Pinpoint the cell where the given text exists, returning its [X, Y] midpoint coordinate. 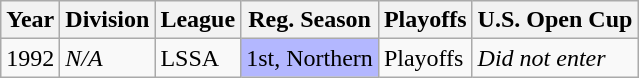
U.S. Open Cup [555, 20]
LSSA [198, 58]
1st, Northern [310, 58]
Year [30, 20]
League [198, 20]
N/A [108, 58]
Reg. Season [310, 20]
Division [108, 20]
1992 [30, 58]
Did not enter [555, 58]
